Pinpoint the cell where the given text exists, returning its (x, y) midpoint coordinate. 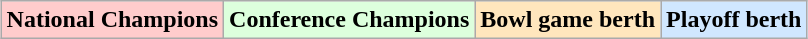
Playoff berth (734, 20)
Bowl game berth (568, 20)
National Champions (112, 20)
Conference Champions (350, 20)
